For the text-containing cell, return its midpoint in (x, y) coordinate format. 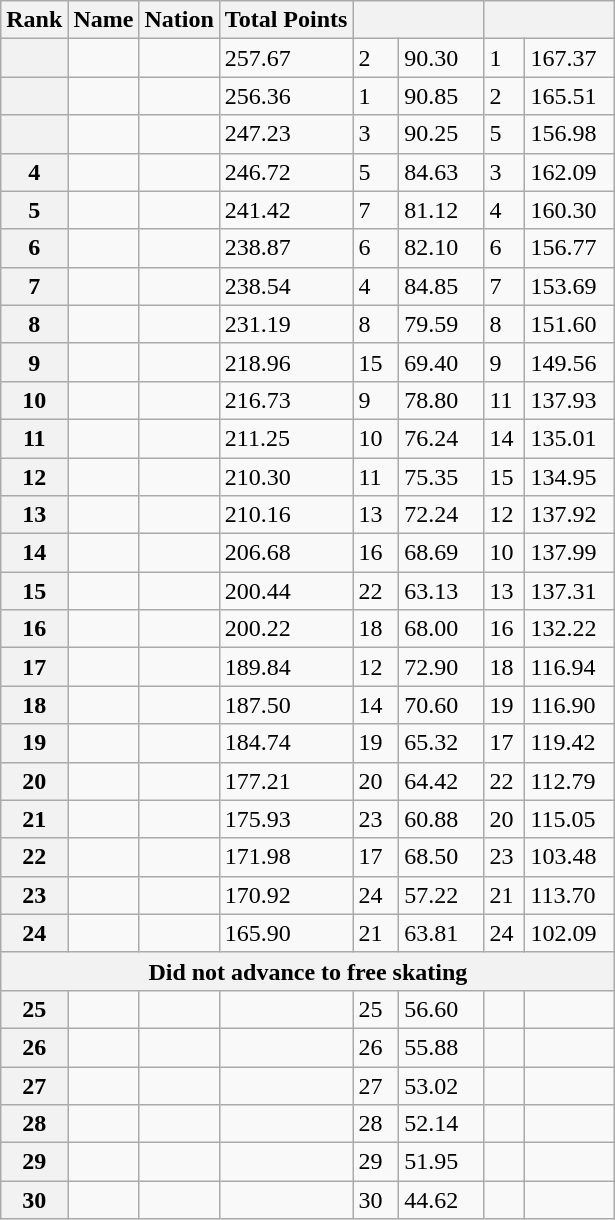
167.37 (570, 58)
137.93 (570, 400)
84.85 (442, 286)
238.87 (286, 248)
241.42 (286, 210)
137.31 (570, 591)
246.72 (286, 172)
72.24 (442, 515)
156.77 (570, 248)
51.95 (442, 1162)
76.24 (442, 438)
206.68 (286, 553)
68.50 (442, 857)
135.01 (570, 438)
63.13 (442, 591)
82.10 (442, 248)
160.30 (570, 210)
156.98 (570, 134)
65.32 (442, 743)
132.22 (570, 629)
177.21 (286, 781)
149.56 (570, 362)
53.02 (442, 1085)
Rank (34, 20)
68.00 (442, 629)
189.84 (286, 667)
116.90 (570, 705)
238.54 (286, 286)
119.42 (570, 743)
115.05 (570, 819)
256.36 (286, 96)
103.48 (570, 857)
75.35 (442, 477)
165.51 (570, 96)
187.50 (286, 705)
69.40 (442, 362)
218.96 (286, 362)
171.98 (286, 857)
64.42 (442, 781)
216.73 (286, 400)
90.85 (442, 96)
170.92 (286, 895)
153.69 (570, 286)
112.79 (570, 781)
210.30 (286, 477)
210.16 (286, 515)
Name (104, 20)
184.74 (286, 743)
90.30 (442, 58)
60.88 (442, 819)
72.90 (442, 667)
79.59 (442, 324)
231.19 (286, 324)
Did not advance to free skating (308, 971)
162.09 (570, 172)
116.94 (570, 667)
63.81 (442, 933)
102.09 (570, 933)
84.63 (442, 172)
81.12 (442, 210)
68.69 (442, 553)
78.80 (442, 400)
Total Points (286, 20)
175.93 (286, 819)
56.60 (442, 1009)
55.88 (442, 1047)
52.14 (442, 1124)
90.25 (442, 134)
200.44 (286, 591)
44.62 (442, 1200)
200.22 (286, 629)
247.23 (286, 134)
137.99 (570, 553)
70.60 (442, 705)
113.70 (570, 895)
257.67 (286, 58)
57.22 (442, 895)
165.90 (286, 933)
211.25 (286, 438)
134.95 (570, 477)
151.60 (570, 324)
Nation (179, 20)
137.92 (570, 515)
